Locate the cell with the specified text and output its (X, Y) center coordinate. 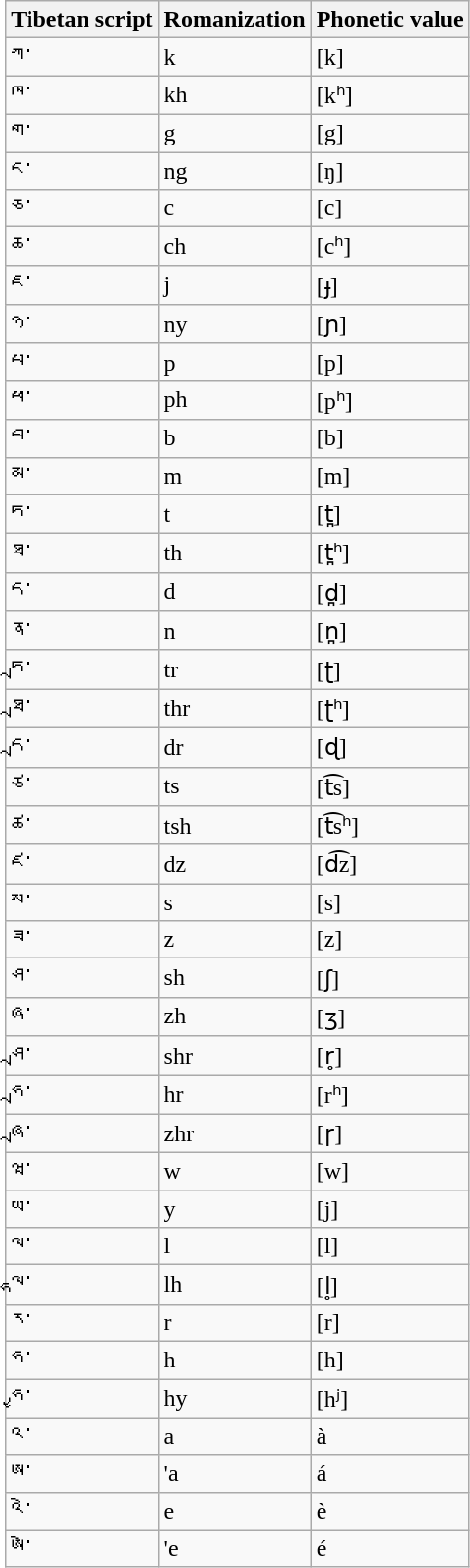
ch (234, 247)
ན་ (83, 631)
[hʲ] (389, 1398)
ཞ་ (83, 1016)
ཕ་ (83, 400)
é (389, 1548)
k (234, 57)
[r̥] (389, 1056)
པ་ (83, 362)
m (234, 476)
Phonetic value (389, 20)
[h] (389, 1360)
[b] (389, 438)
thr (234, 709)
བ་ (83, 438)
ng (234, 170)
ཏ་ (83, 514)
ཨ་ེ (83, 1548)
tsh (234, 826)
[cʰ] (389, 247)
c (234, 208)
d (234, 592)
[kʰ] (389, 95)
ཐྲ་ (83, 709)
dz (234, 864)
b (234, 438)
[ʒ] (389, 1016)
tr (234, 669)
ར་ (83, 1322)
[d͡z] (389, 864)
[c] (389, 208)
ང་ (83, 170)
zh (234, 1016)
[m] (389, 476)
w (234, 1172)
j (234, 285)
t (234, 514)
མ་ (83, 476)
[t̪] (389, 514)
[ʈ] (389, 669)
[w] (389, 1172)
ག་ (83, 133)
ཤ་ (83, 978)
p (234, 362)
ཅ་ (83, 208)
[p] (389, 362)
[k] (389, 57)
ཟ་ (83, 940)
á (389, 1474)
[ŋ] (389, 170)
ཉ་ (83, 324)
[r] (389, 1322)
[t͡s] (389, 786)
ད་ (83, 592)
'a (234, 1474)
[ʃ] (389, 978)
hy (234, 1398)
[g] (389, 133)
kh (234, 95)
ཚ་ (83, 826)
ཧ་ (83, 1360)
ཛ་ (83, 864)
ཤྲ་ (83, 1056)
h (234, 1360)
ཏྲ་ (83, 669)
ny (234, 324)
ཨ་ (83, 1474)
[l̥] (389, 1285)
ཁ་ (83, 95)
[n̪] (389, 631)
ཧྲ་ (83, 1095)
g (234, 133)
th (234, 553)
འ་ (83, 1436)
ལ་ (83, 1247)
[t̪ʰ] (389, 553)
r (234, 1322)
s (234, 902)
l (234, 1247)
ཞྲ་ (83, 1133)
dr (234, 747)
ཇ་ (83, 285)
ph (234, 400)
hr (234, 1095)
[l] (389, 1247)
ཡ་ (83, 1209)
ཐ་ (83, 553)
n (234, 631)
[ɖ] (389, 747)
shr (234, 1056)
[z] (389, 940)
ts (234, 786)
zhr (234, 1133)
sh (234, 978)
[s] (389, 902)
[j] (389, 1209)
འ་ེ (83, 1511)
[t͡sʰ] (389, 826)
a (234, 1436)
ཀ་ (83, 57)
Romanization (234, 20)
à (389, 1436)
è (389, 1511)
ས་ (83, 902)
[pʰ] (389, 400)
ཧྱ་ (83, 1398)
[ɼ] (389, 1133)
[ʈʰ] (389, 709)
'e (234, 1548)
དྲ་ (83, 747)
[ɲ] (389, 324)
y (234, 1209)
e (234, 1511)
ལྷ་ (83, 1285)
ཆ་ (83, 247)
lh (234, 1285)
[ɟ] (389, 285)
[rʰ] (389, 1095)
Tibetan script (83, 20)
ཙ་ (83, 786)
z (234, 940)
ཝ་ (83, 1172)
[d̪] (389, 592)
